Detect which cell encompasses the target text, then output its [X, Y] center coordinate. 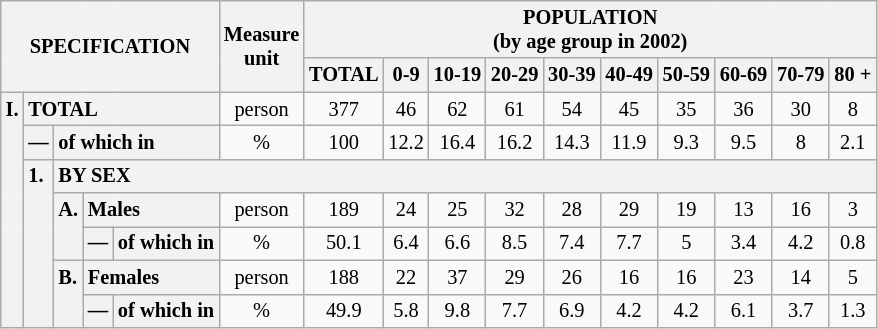
SPECIFICATION [110, 46]
11.9 [628, 142]
54 [572, 109]
8.5 [514, 243]
9.5 [744, 142]
30 [800, 109]
I. [12, 210]
46 [406, 109]
6.1 [744, 311]
1. [38, 243]
377 [344, 109]
61 [514, 109]
0-9 [406, 75]
188 [344, 277]
60-69 [744, 75]
70-79 [800, 75]
36 [744, 109]
49.9 [344, 311]
POPULATION (by age group in 2002) [590, 29]
5.8 [406, 311]
BY SEX [466, 176]
28 [572, 210]
6.9 [572, 311]
16.2 [514, 142]
12.2 [406, 142]
45 [628, 109]
25 [458, 210]
Females [151, 277]
Males [151, 210]
Measure unit [262, 46]
35 [686, 109]
22 [406, 277]
6.6 [458, 243]
9.3 [686, 142]
0.8 [852, 243]
13 [744, 210]
3.7 [800, 311]
3.4 [744, 243]
19 [686, 210]
30-39 [572, 75]
20-29 [514, 75]
14.3 [572, 142]
9.8 [458, 311]
3 [852, 210]
16.4 [458, 142]
100 [344, 142]
50.1 [344, 243]
A. [68, 226]
40-49 [628, 75]
1.3 [852, 311]
2.1 [852, 142]
10-19 [458, 75]
7.4 [572, 243]
26 [572, 277]
50-59 [686, 75]
B. [68, 294]
80 + [852, 75]
14 [800, 277]
24 [406, 210]
6.4 [406, 243]
62 [458, 109]
189 [344, 210]
23 [744, 277]
37 [458, 277]
32 [514, 210]
